Find where the given text appears and provide that cell's center as [X, Y] coordinate. 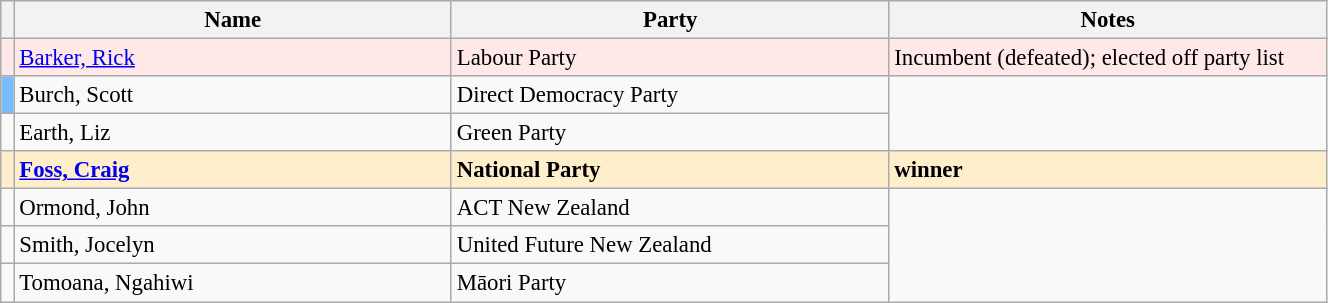
Ormond, John [232, 208]
Notes [1108, 20]
Green Party [670, 133]
Incumbent (defeated); elected off party list [1108, 58]
Foss, Craig [232, 170]
Barker, Rick [232, 58]
Party [670, 20]
Māori Party [670, 283]
Burch, Scott [232, 95]
Name [232, 20]
Direct Democracy Party [670, 95]
Earth, Liz [232, 133]
winner [1108, 170]
Smith, Jocelyn [232, 245]
ACT New Zealand [670, 208]
Labour Party [670, 58]
United Future New Zealand [670, 245]
National Party [670, 170]
Tomoana, Ngahiwi [232, 283]
